Scan for the cell matching the given text and deliver its [X, Y] coordinate at center. 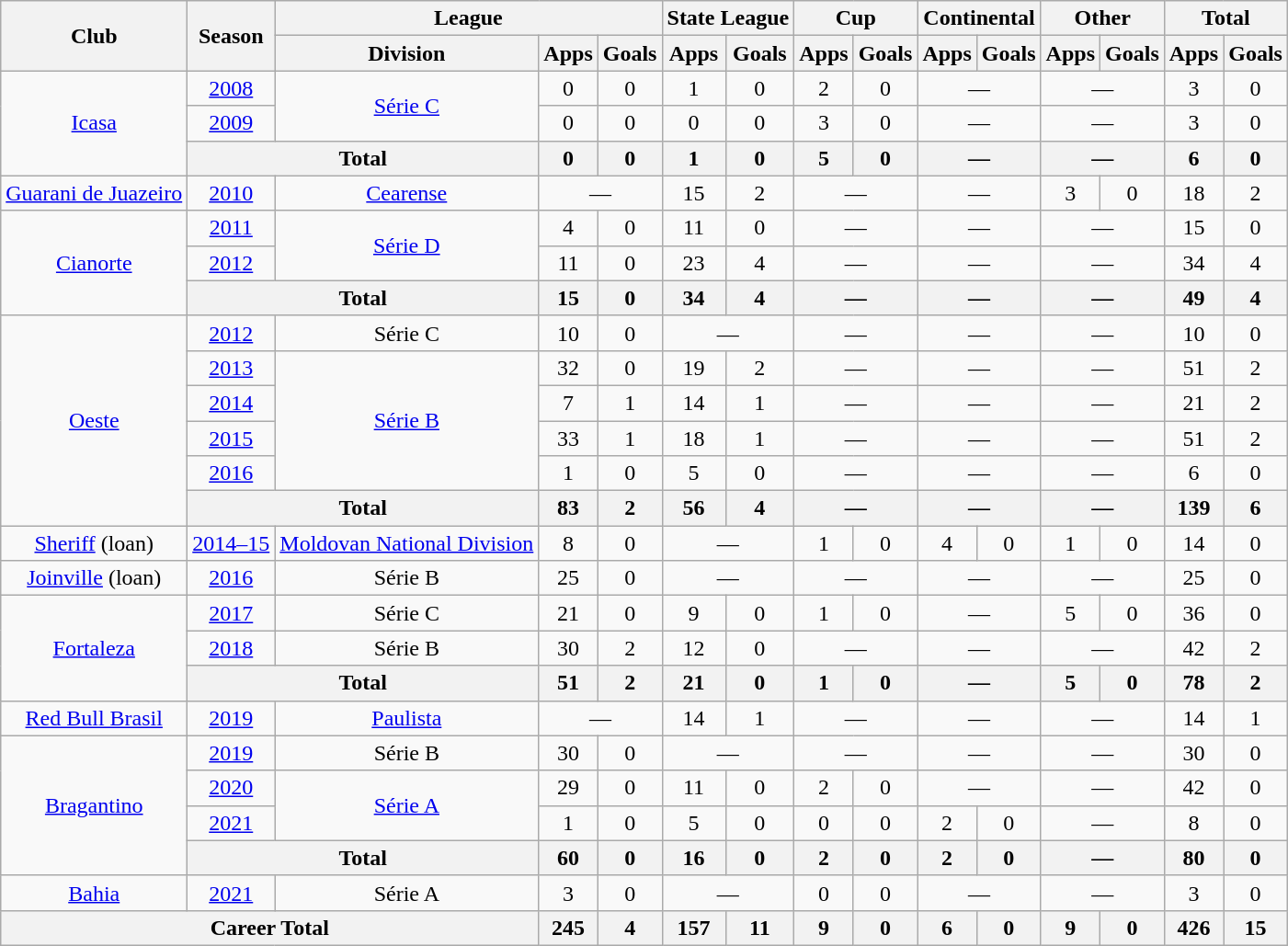
157 [693, 928]
Moldovan National Division [406, 543]
139 [1193, 508]
32 [568, 368]
Season [232, 36]
Continental [979, 18]
33 [568, 439]
Club [94, 36]
2011 [232, 228]
Cianorte [94, 263]
Division [406, 53]
Other [1102, 18]
2018 [232, 648]
7 [568, 403]
49 [1193, 298]
245 [568, 928]
Cearense [406, 193]
2015 [232, 439]
83 [568, 508]
56 [693, 508]
Série D [406, 245]
2020 [232, 788]
Guarani de Juazeiro [94, 193]
Cup [856, 18]
Icasa [94, 123]
League [469, 18]
2010 [232, 193]
2013 [232, 368]
Sheriff (loan) [94, 543]
Joinville (loan) [94, 578]
16 [693, 858]
State League [728, 18]
78 [1193, 683]
2017 [232, 613]
2008 [232, 88]
2014 [232, 403]
Paulista [406, 718]
19 [693, 368]
60 [568, 858]
29 [568, 788]
Career Total [270, 928]
Bragantino [94, 805]
Oeste [94, 420]
12 [693, 648]
80 [1193, 858]
426 [1193, 928]
23 [693, 263]
36 [1193, 613]
Fortaleza [94, 648]
2009 [232, 123]
Red Bull Brasil [94, 718]
Bahia [94, 893]
2014–15 [232, 543]
